Search for the cell housing the specified text and yield its (x, y) center coordinate. 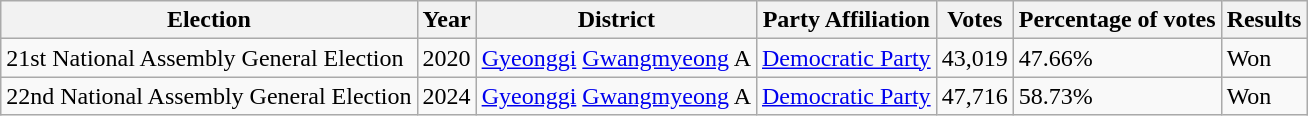
43,019 (974, 58)
Party Affiliation (846, 20)
District (616, 20)
58.73% (1117, 96)
Year (446, 20)
21st National Assembly General Election (209, 58)
Results (1264, 20)
Percentage of votes (1117, 20)
Election (209, 20)
2024 (446, 96)
22nd National Assembly General Election (209, 96)
2020 (446, 58)
47,716 (974, 96)
Votes (974, 20)
47.66% (1117, 58)
